From the cell containing the given text, extract its center point as [x, y] coordinate. 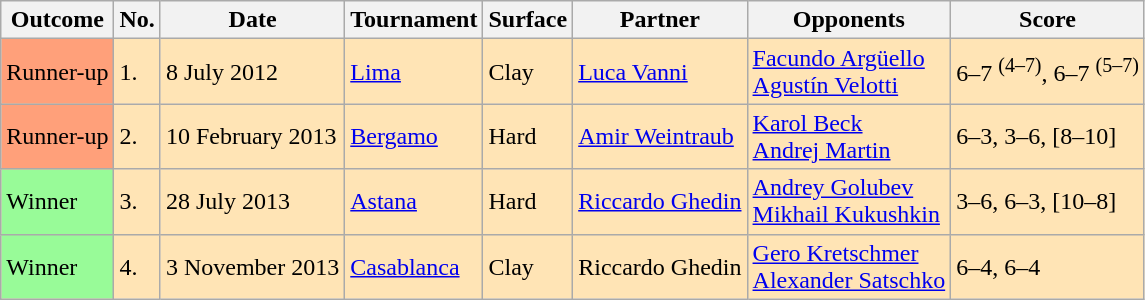
3. [137, 202]
Date [252, 20]
6–4, 6–4 [1048, 266]
Lima [414, 72]
Casablanca [414, 266]
8 July 2012 [252, 72]
3–6, 6–3, [10–8] [1048, 202]
Luca Vanni [660, 72]
Facundo Argüello Agustín Velotti [849, 72]
Opponents [849, 20]
6–7 (4–7), 6–7 (5–7) [1048, 72]
Karol Beck Andrej Martin [849, 136]
No. [137, 20]
6–3, 3–6, [8–10] [1048, 136]
Amir Weintraub [660, 136]
4. [137, 266]
Score [1048, 20]
Tournament [414, 20]
Gero Kretschmer Alexander Satschko [849, 266]
28 July 2013 [252, 202]
Outcome [58, 20]
3 November 2013 [252, 266]
Surface [528, 20]
1. [137, 72]
Andrey Golubev Mikhail Kukushkin [849, 202]
10 February 2013 [252, 136]
Astana [414, 202]
2. [137, 136]
Partner [660, 20]
Bergamo [414, 136]
